From the cell containing the given text, extract its center point as (X, Y) coordinate. 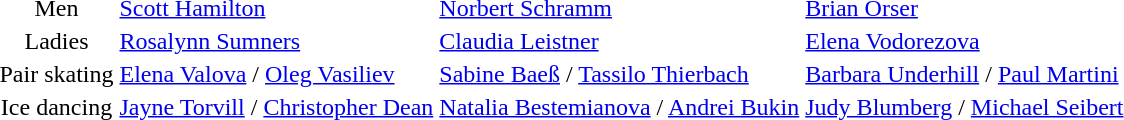
Sabine Baeß / Tassilo Thierbach (620, 74)
Elena Valova / Oleg Vasiliev (276, 74)
Claudia Leistner (620, 41)
Rosalynn Sumners (276, 41)
